Extract the (x, y) coordinate from the center of the cell holding the provided text.  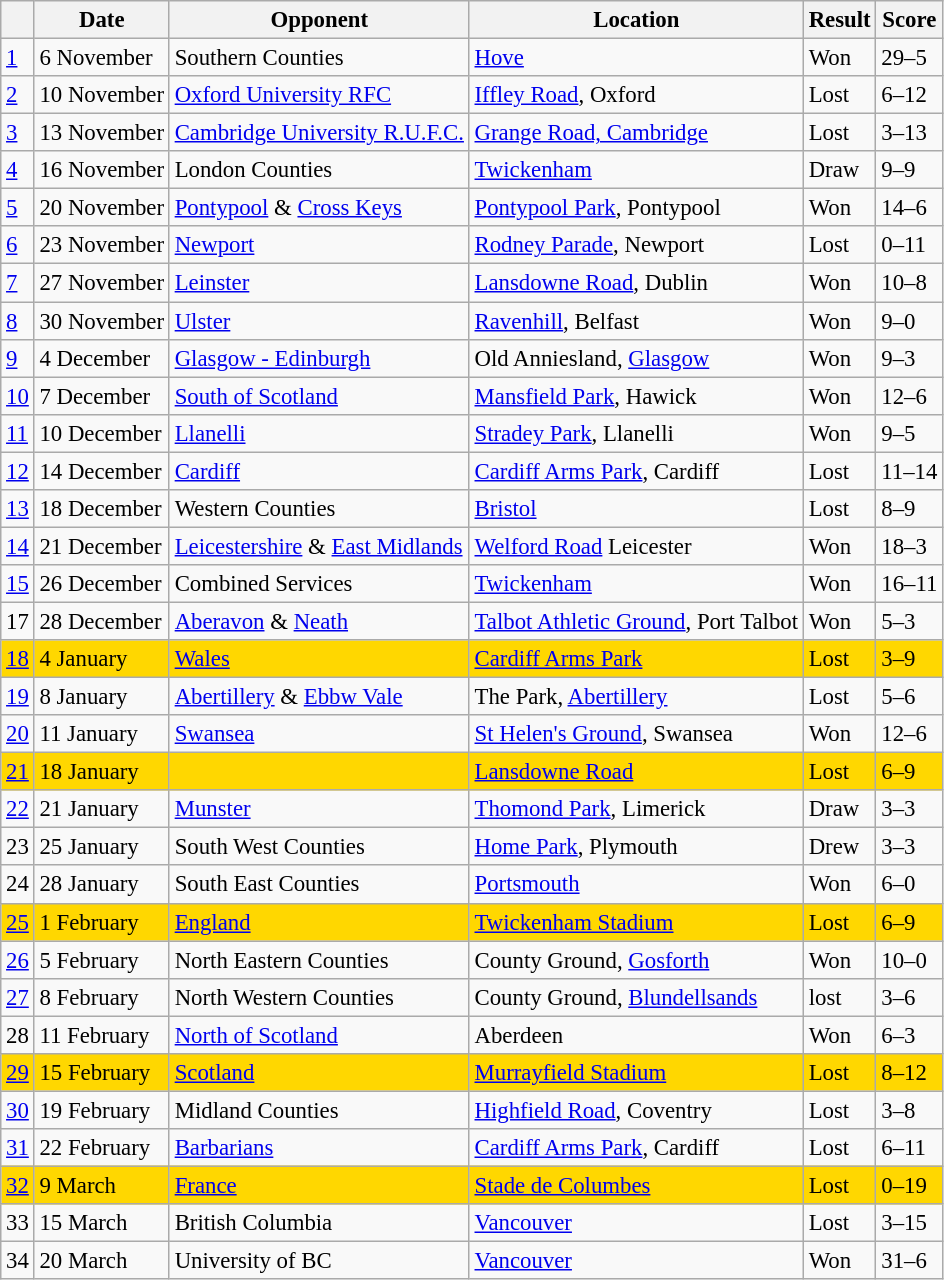
11 (18, 433)
14–6 (910, 208)
16–11 (910, 584)
15 March (102, 1223)
6–12 (910, 95)
Talbot Athletic Ground, Port Talbot (636, 621)
Drew (840, 847)
The Park, Abertillery (636, 697)
19 (18, 697)
22 February (102, 1148)
London Counties (319, 170)
Home Park, Plymouth (636, 847)
18 (18, 659)
10 November (102, 95)
29–5 (910, 58)
11 February (102, 1035)
9 March (102, 1185)
30 (18, 1110)
8 January (102, 697)
Stradey Park, Llanelli (636, 433)
Ulster (319, 321)
Mansfield Park, Hawick (636, 396)
10–0 (910, 960)
Iffley Road, Oxford (636, 95)
3–8 (910, 1110)
28 January (102, 885)
16 November (102, 170)
England (319, 922)
Opponent (319, 20)
28 December (102, 621)
3–9 (910, 659)
Swansea (319, 734)
9 (18, 358)
7 (18, 283)
3–6 (910, 997)
Welford Road Leicester (636, 546)
5–3 (910, 621)
27 November (102, 283)
19 February (102, 1110)
North Eastern Counties (319, 960)
6–0 (910, 885)
31–6 (910, 1261)
Aberdeen (636, 1035)
5 (18, 208)
30 November (102, 321)
North of Scotland (319, 1035)
10–8 (910, 283)
9–9 (910, 170)
Newport (319, 245)
Llanelli (319, 433)
34 (18, 1261)
North Western Counties (319, 997)
6–11 (910, 1148)
Oxford University RFC (319, 95)
Location (636, 20)
15 February (102, 1073)
Cambridge University R.U.F.C. (319, 133)
8–9 (910, 509)
29 (18, 1073)
20 (18, 734)
Ravenhill, Belfast (636, 321)
Murrayfield Stadium (636, 1073)
Grange Road, Cambridge (636, 133)
10 December (102, 433)
26 December (102, 584)
7 December (102, 396)
8 (18, 321)
4 (18, 170)
Rodney Parade, Newport (636, 245)
4 January (102, 659)
0–11 (910, 245)
Leicestershire & East Midlands (319, 546)
18 January (102, 772)
Southern Counties (319, 58)
lost (840, 997)
8 February (102, 997)
Result (840, 20)
Aberavon & Neath (319, 621)
Western Counties (319, 509)
20 March (102, 1261)
Glasgow - Edinburgh (319, 358)
9–0 (910, 321)
South East Counties (319, 885)
Barbarians (319, 1148)
4 December (102, 358)
21 December (102, 546)
28 (18, 1035)
21 (18, 772)
County Ground, Gosforth (636, 960)
11–14 (910, 471)
Cardiff (319, 471)
3–13 (910, 133)
33 (18, 1223)
12 (18, 471)
Twickenham Stadium (636, 922)
3 (18, 133)
2 (18, 95)
13 November (102, 133)
10 (18, 396)
13 (18, 509)
17 (18, 621)
5–6 (910, 697)
Portsmouth (636, 885)
1 (18, 58)
Score (910, 20)
31 (18, 1148)
Stade de Columbes (636, 1185)
18 December (102, 509)
Leinster (319, 283)
Lansdowne Road (636, 772)
23 (18, 847)
14 December (102, 471)
University of BC (319, 1261)
Cardiff Arms Park (636, 659)
32 (18, 1185)
Lansdowne Road, Dublin (636, 283)
St Helen's Ground, Swansea (636, 734)
11 January (102, 734)
South of Scotland (319, 396)
Combined Services (319, 584)
0–19 (910, 1185)
6 November (102, 58)
Thomond Park, Limerick (636, 809)
14 (18, 546)
Wales (319, 659)
22 (18, 809)
20 November (102, 208)
8–12 (910, 1073)
5 February (102, 960)
9–3 (910, 358)
Hove (636, 58)
23 November (102, 245)
Abertillery & Ebbw Vale (319, 697)
18–3 (910, 546)
9–5 (910, 433)
France (319, 1185)
21 January (102, 809)
Old Anniesland, Glasgow (636, 358)
6–3 (910, 1035)
Highfield Road, Coventry (636, 1110)
Scotland (319, 1073)
Bristol (636, 509)
3–15 (910, 1223)
Pontypool & Cross Keys (319, 208)
25 January (102, 847)
26 (18, 960)
27 (18, 997)
6 (18, 245)
South West Counties (319, 847)
County Ground, Blundellsands (636, 997)
Midland Counties (319, 1110)
Date (102, 20)
1 February (102, 922)
25 (18, 922)
15 (18, 584)
Munster (319, 809)
Pontypool Park, Pontypool (636, 208)
British Columbia (319, 1223)
24 (18, 885)
